Locate the cell with the specified text and output its [x, y] center coordinate. 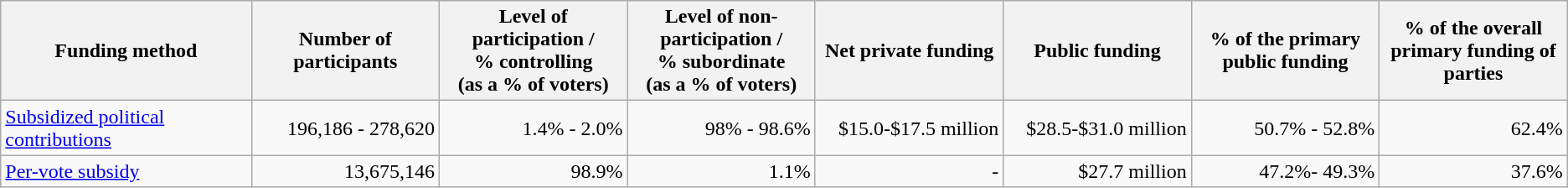
98.9% [533, 171]
$15.0-$17.5 million [909, 128]
% of the primary public funding [1285, 50]
13,675,146 [345, 171]
$28.5-$31.0 million [1097, 128]
37.6% [1474, 171]
Net private funding [909, 50]
50.7% - 52.8% [1285, 128]
Level of non-participation / % subordinate(as a % of voters) [721, 50]
Number of participants [345, 50]
Per-vote subsidy [126, 171]
47.2%- 49.3% [1285, 171]
196,186 - 278,620 [345, 128]
% of the overall primary funding of parties [1474, 50]
- [909, 171]
Level of participation /% controlling(as a % of voters) [533, 50]
$27.7 million [1097, 171]
Subsidized political contributions [126, 128]
1.1% [721, 171]
1.4% - 2.0% [533, 128]
62.4% [1474, 128]
98% - 98.6% [721, 128]
Funding method [126, 50]
Public funding [1097, 50]
